Return the [x, y] coordinate for the center point of the cell that contains the specified text.  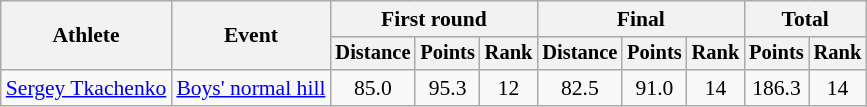
First round [434, 19]
Athlete [86, 36]
91.0 [654, 88]
Event [250, 36]
Sergey Tkachenko [86, 88]
85.0 [372, 88]
12 [509, 88]
Boys' normal hill [250, 88]
95.3 [447, 88]
82.5 [580, 88]
Final [640, 19]
Total [805, 19]
186.3 [776, 88]
